For the text-containing cell, return its midpoint in (x, y) coordinate format. 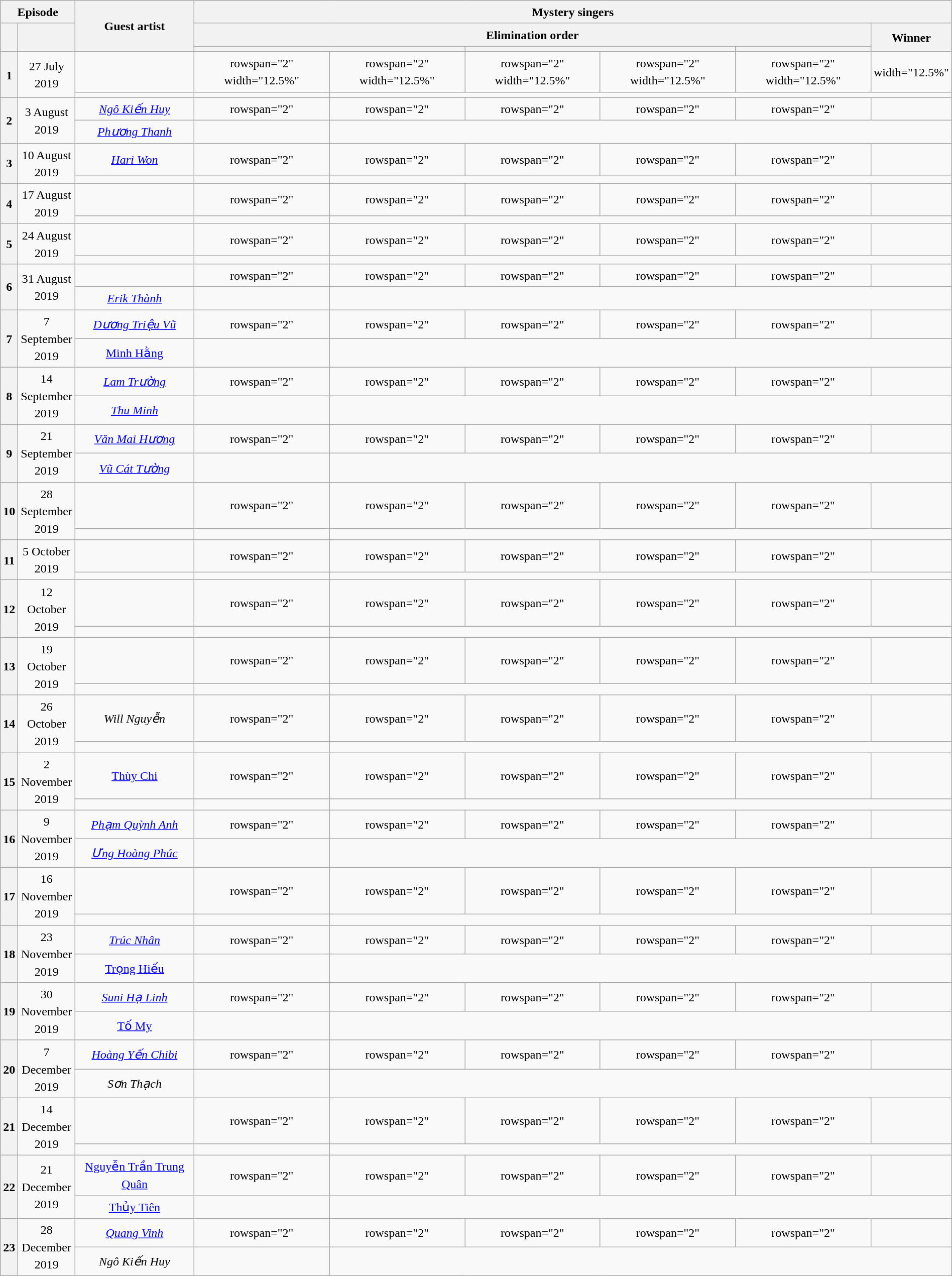
Mystery singers (572, 12)
Thủy Tiên (135, 1207)
18 (9, 954)
Ưng Hoàng Phúc (135, 853)
3 (9, 163)
8 (9, 396)
Văn Mai Hương (135, 439)
20 (9, 1069)
Winner (911, 37)
21 December 2019 (47, 1187)
Guest artist (135, 26)
7 September 2019 (47, 338)
Tố My (135, 1025)
width="12.5%" (911, 72)
5 (9, 244)
3 August 2019 (47, 121)
10 (9, 511)
9 November 2019 (47, 839)
Vũ Cát Tường (135, 468)
31 August 2019 (47, 286)
26 October 2019 (47, 724)
9 (9, 454)
21 (9, 1127)
Suni Hạ Linh (135, 997)
Quang Vinh (135, 1232)
Phương Thanh (135, 132)
16 November 2019 (47, 897)
16 (9, 839)
Episode (38, 12)
30 November 2019 (47, 1011)
Lam Trường (135, 382)
Erik Thành (135, 298)
21 September 2019 (47, 454)
7 (9, 338)
Minh Hằng (135, 353)
28 December 2019 (47, 1247)
14 December 2019 (47, 1127)
Phạm Quỳnh Anh (135, 825)
Hoàng Yến Chibi (135, 1055)
24 August 2019 (47, 244)
Sơn Thạch (135, 1084)
19 October 2019 (47, 666)
2 (9, 121)
27 July 2019 (47, 74)
4 (9, 203)
12 October 2019 (47, 609)
Hari Won (135, 159)
23 November 2019 (47, 954)
22 (9, 1187)
11 (9, 560)
Trúc Nhân (135, 939)
28 September 2019 (47, 511)
23 (9, 1247)
14 September 2019 (47, 396)
5 October 2019 (47, 560)
Thu Minh (135, 410)
17 August 2019 (47, 203)
Will Nguyễn (135, 718)
2 November 2019 (47, 781)
6 (9, 286)
19 (9, 1011)
13 (9, 666)
Dương Triệu Vũ (135, 323)
12 (9, 609)
Trọng Hiếu (135, 968)
Elimination order (532, 35)
15 (9, 781)
Nguyễn Trần Trung Quân (135, 1175)
17 (9, 897)
10 August 2019 (47, 163)
Thùy Chi (135, 775)
1 (9, 74)
7 December 2019 (47, 1069)
14 (9, 724)
